Determine the (X, Y) coordinate at the center of the cell enclosing the given text.  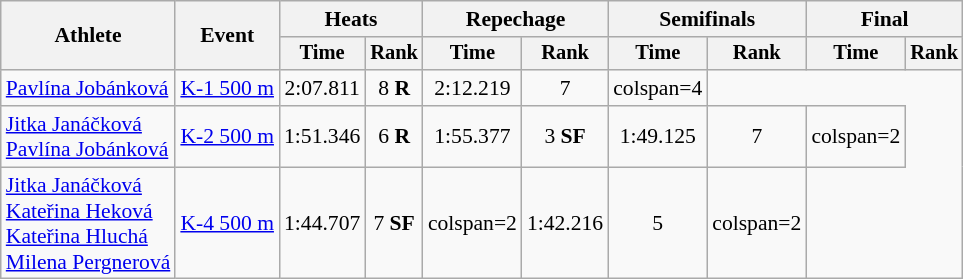
6 R (394, 136)
Final (884, 19)
7 SF (394, 223)
Repechage (516, 19)
K-2 500 m (227, 136)
K-4 500 m (227, 223)
5 (658, 223)
1:49.125 (658, 136)
Heats (351, 19)
Athlete (88, 36)
1:51.346 (322, 136)
Jitka JanáčkováPavlína Jobánková (88, 136)
2:07.811 (322, 88)
2:12.219 (472, 88)
Semifinals (707, 19)
Event (227, 36)
8 R (394, 88)
K-1 500 m (227, 88)
Jitka JanáčkováKateřina HekováKateřina HlucháMilena Pergnerová (88, 223)
1:55.377 (472, 136)
3 SF (565, 136)
1:44.707 (322, 223)
Pavlína Jobánková (88, 88)
1:42.216 (565, 223)
colspan=4 (658, 88)
